Output the [X, Y] coordinate of the center of the cell containing the given text.  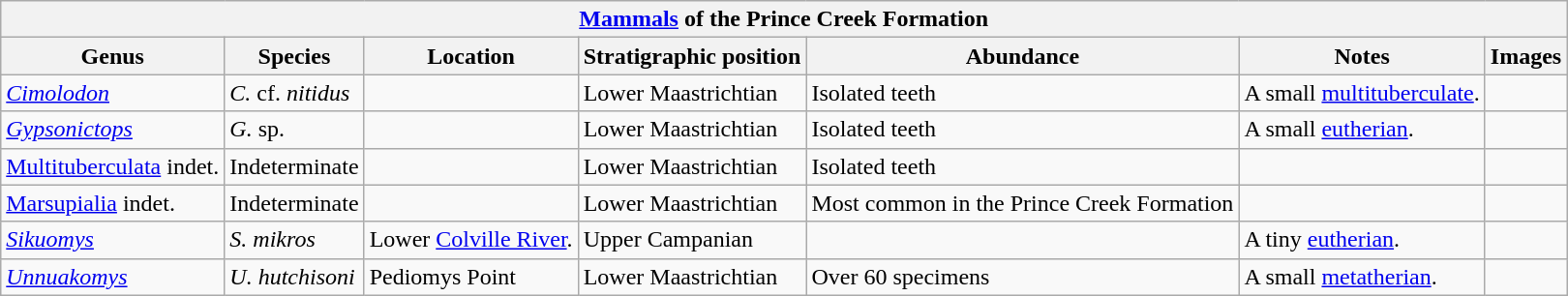
Species [294, 56]
Unnuakomys [112, 277]
Stratigraphic position [692, 56]
Mammals of the Prince Creek Formation [784, 19]
A small multituberculate. [1362, 93]
G. sp. [294, 130]
Over 60 specimens [1022, 277]
Lower Colville River. [470, 240]
Cimolodon [112, 93]
Abundance [1022, 56]
Multituberculata indet. [112, 166]
Most common in the Prince Creek Formation [1022, 203]
Upper Campanian [692, 240]
C. cf. nitidus [294, 93]
Marsupialia indet. [112, 203]
Genus [112, 56]
Notes [1362, 56]
Sikuomys [112, 240]
Location [470, 56]
A tiny eutherian. [1362, 240]
A small metatherian. [1362, 277]
Gypsonictops [112, 130]
Images [1525, 56]
S. mikros [294, 240]
U. hutchisoni [294, 277]
A small eutherian. [1362, 130]
Pediomys Point [470, 277]
